Locate the cell with the specified text and output its (x, y) center coordinate. 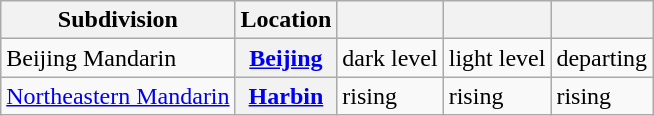
Subdivision (118, 20)
Location (286, 20)
departing (602, 58)
dark level (390, 58)
Beijing Mandarin (118, 58)
light level (497, 58)
Harbin (286, 96)
Beijing (286, 58)
Northeastern Mandarin (118, 96)
